Return the [X, Y] coordinate for the center point of the cell that contains the specified text.  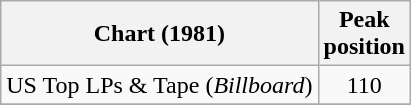
Peakposition [364, 34]
US Top LPs & Tape (Billboard) [160, 85]
Chart (1981) [160, 34]
110 [364, 85]
